Locate the cell with the specified text and output its [X, Y] center coordinate. 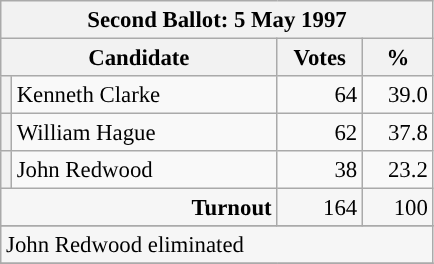
62 [320, 133]
Kenneth Clarke [144, 95]
Second Ballot: 5 May 1997 [217, 20]
39.0 [398, 95]
John Redwood eliminated [217, 245]
William Hague [144, 133]
Candidate [139, 58]
64 [320, 95]
Turnout [139, 208]
John Redwood [144, 170]
23.2 [398, 170]
Votes [320, 58]
38 [320, 170]
100 [398, 208]
% [398, 58]
37.8 [398, 133]
164 [320, 208]
